Identify which cell holds the provided text, then report its (X, Y) central coordinate. 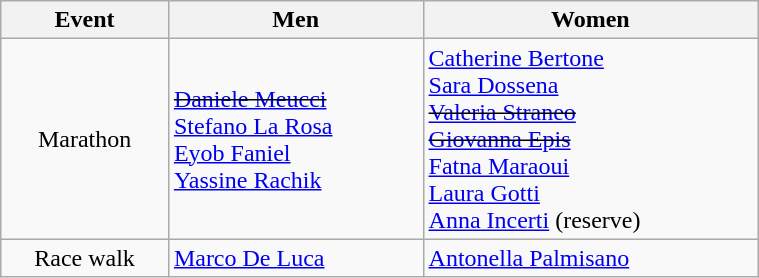
Marco De Luca (296, 258)
Antonella Palmisano (590, 258)
Catherine BertoneSara DossenaValeria StraneoGiovanna EpisFatna MaraouiLaura GottiAnna Incerti (reserve) (590, 139)
Daniele MeucciStefano La RosaEyob FanielYassine Rachik (296, 139)
Women (590, 20)
Marathon (85, 139)
Men (296, 20)
Race walk (85, 258)
Event (85, 20)
